Locate the cell with the specified text and output its [X, Y] center coordinate. 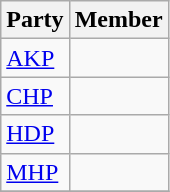
Party [35, 20]
Member [118, 20]
CHP [35, 96]
AKP [35, 58]
MHP [35, 172]
HDP [35, 134]
